Find where the given text appears and provide that cell's center as [X, Y] coordinate. 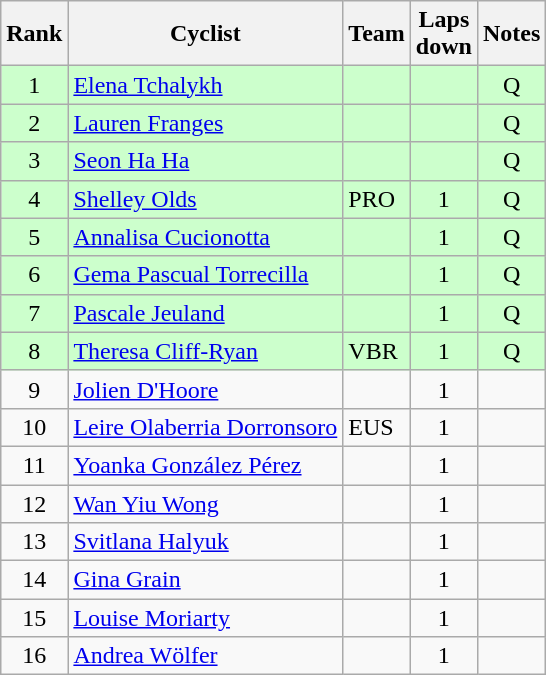
Yoanka González Pérez [206, 465]
EUS [377, 427]
2 [34, 123]
Gema Pascual Torrecilla [206, 275]
Gina Grain [206, 580]
8 [34, 351]
Lapsdown [444, 34]
Louise Moriarty [206, 618]
6 [34, 275]
3 [34, 161]
Elena Tchalykh [206, 85]
16 [34, 656]
4 [34, 199]
11 [34, 465]
14 [34, 580]
Notes [511, 34]
Shelley Olds [206, 199]
13 [34, 542]
15 [34, 618]
Annalisa Cucionotta [206, 237]
12 [34, 503]
Theresa Cliff-Ryan [206, 351]
Svitlana Halyuk [206, 542]
Pascale Jeuland [206, 313]
PRO [377, 199]
Cyclist [206, 34]
Lauren Franges [206, 123]
Rank [34, 34]
Leire Olaberria Dorronsoro [206, 427]
Andrea Wölfer [206, 656]
9 [34, 389]
Wan Yiu Wong [206, 503]
Seon Ha Ha [206, 161]
Team [377, 34]
VBR [377, 351]
10 [34, 427]
7 [34, 313]
5 [34, 237]
Jolien D'Hoore [206, 389]
